Determine the (X, Y) coordinate at the center of the cell enclosing the given text.  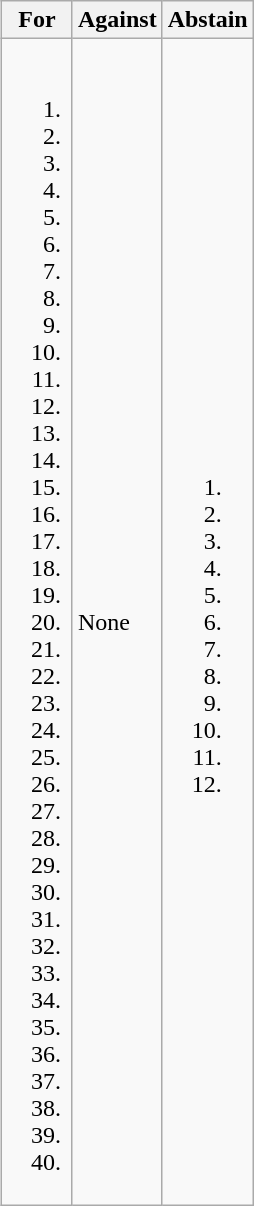
For (36, 20)
Against (117, 20)
None (117, 622)
Abstain (208, 20)
